Capture the cell that displays the provided text and extract its [X, Y] central coordinate. 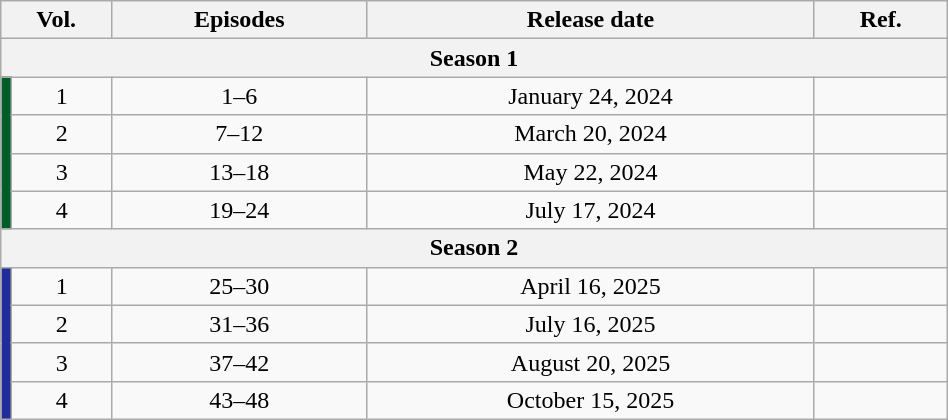
25–30 [240, 286]
Season 2 [474, 248]
July 16, 2025 [590, 324]
July 17, 2024 [590, 210]
19–24 [240, 210]
April 16, 2025 [590, 286]
7–12 [240, 134]
January 24, 2024 [590, 96]
March 20, 2024 [590, 134]
1–6 [240, 96]
Vol. [56, 20]
October 15, 2025 [590, 400]
13–18 [240, 172]
May 22, 2024 [590, 172]
August 20, 2025 [590, 362]
Release date [590, 20]
Ref. [880, 20]
Episodes [240, 20]
43–48 [240, 400]
37–42 [240, 362]
31–36 [240, 324]
Season 1 [474, 58]
